Pinpoint the cell where the given text exists, returning its [X, Y] midpoint coordinate. 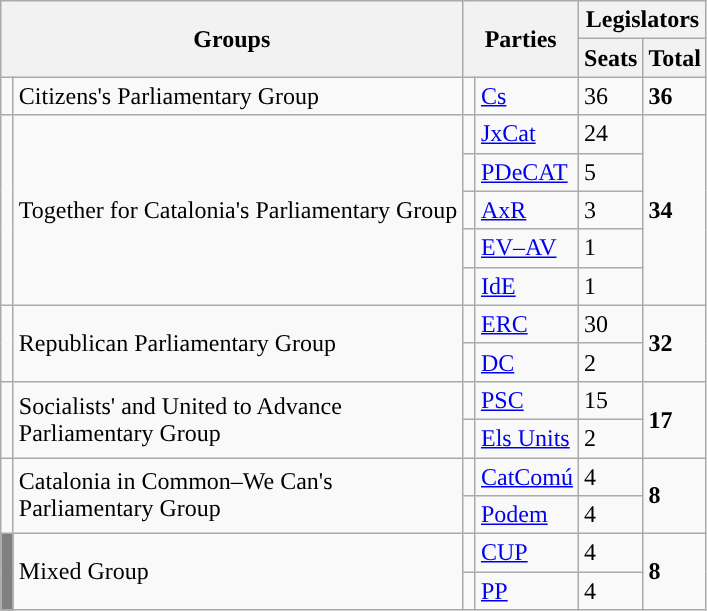
Groups [232, 39]
17 [675, 419]
CatComú [526, 477]
CUP [526, 553]
5 [611, 172]
Podem [526, 515]
Cs [526, 96]
Total [675, 58]
Catalonia in Common–We Can'sParliamentary Group [238, 496]
EV–AV [526, 248]
Els Units [526, 438]
32 [675, 343]
Legislators [643, 20]
AxR [526, 210]
24 [611, 134]
3 [611, 210]
PP [526, 591]
JxCat [526, 134]
15 [611, 400]
IdE [526, 286]
Citizens's Parliamentary Group [238, 96]
Socialists' and United to AdvanceParliamentary Group [238, 419]
Seats [611, 58]
Republican Parliamentary Group [238, 343]
PDeCAT [526, 172]
ERC [526, 324]
30 [611, 324]
PSC [526, 400]
DC [526, 362]
34 [675, 210]
Together for Catalonia's Parliamentary Group [238, 210]
Parties [521, 39]
Mixed Group [238, 572]
